Scan for the cell matching the given text and deliver its (x, y) coordinate at center. 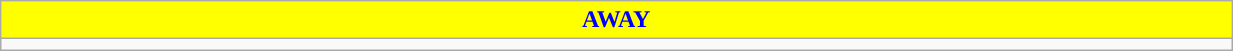
AWAY (616, 20)
